From the cell containing the given text, extract its center point as [X, Y] coordinate. 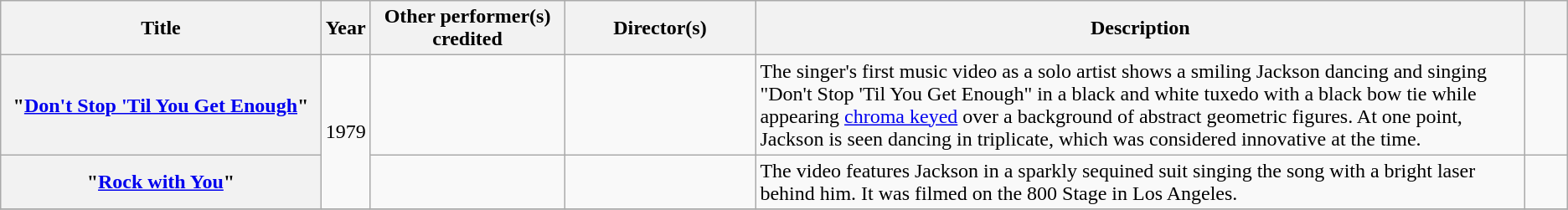
"Rock with You" [161, 182]
Other performer(s) credited [467, 28]
"Don't Stop 'Til You Get Enough" [161, 105]
Description [1141, 28]
Title [161, 28]
The video features Jackson in a sparkly sequined suit singing the song with a bright laser behind him. It was filmed on the 800 Stage in Los Angeles. [1141, 182]
Director(s) [660, 28]
Year [345, 28]
1979 [345, 132]
